From the cell containing the given text, extract its center point as (x, y) coordinate. 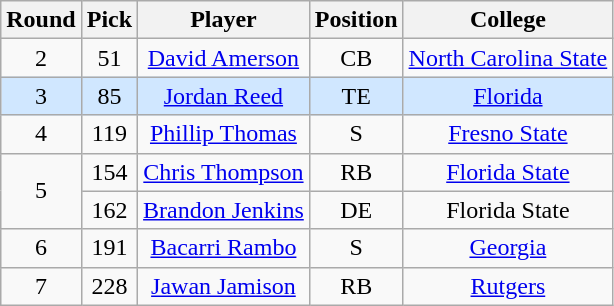
119 (109, 134)
6 (41, 248)
Florida (508, 96)
162 (109, 210)
Fresno State (508, 134)
5 (41, 191)
Jawan Jamison (224, 286)
Round (41, 20)
154 (109, 172)
David Amerson (224, 58)
4 (41, 134)
Brandon Jenkins (224, 210)
3 (41, 96)
Bacarri Rambo (224, 248)
Georgia (508, 248)
Pick (109, 20)
Jordan Reed (224, 96)
85 (109, 96)
Position (356, 20)
College (508, 20)
North Carolina State (508, 58)
2 (41, 58)
Rutgers (508, 286)
CB (356, 58)
191 (109, 248)
Chris Thompson (224, 172)
51 (109, 58)
7 (41, 286)
Player (224, 20)
Phillip Thomas (224, 134)
TE (356, 96)
DE (356, 210)
228 (109, 286)
